Provide the (x, y) coordinate of the cell's center where the given text is located.  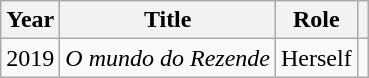
Herself (317, 58)
Year (30, 20)
2019 (30, 58)
O mundo do Rezende (168, 58)
Title (168, 20)
Role (317, 20)
